Identify which cell holds the provided text, then report its (X, Y) central coordinate. 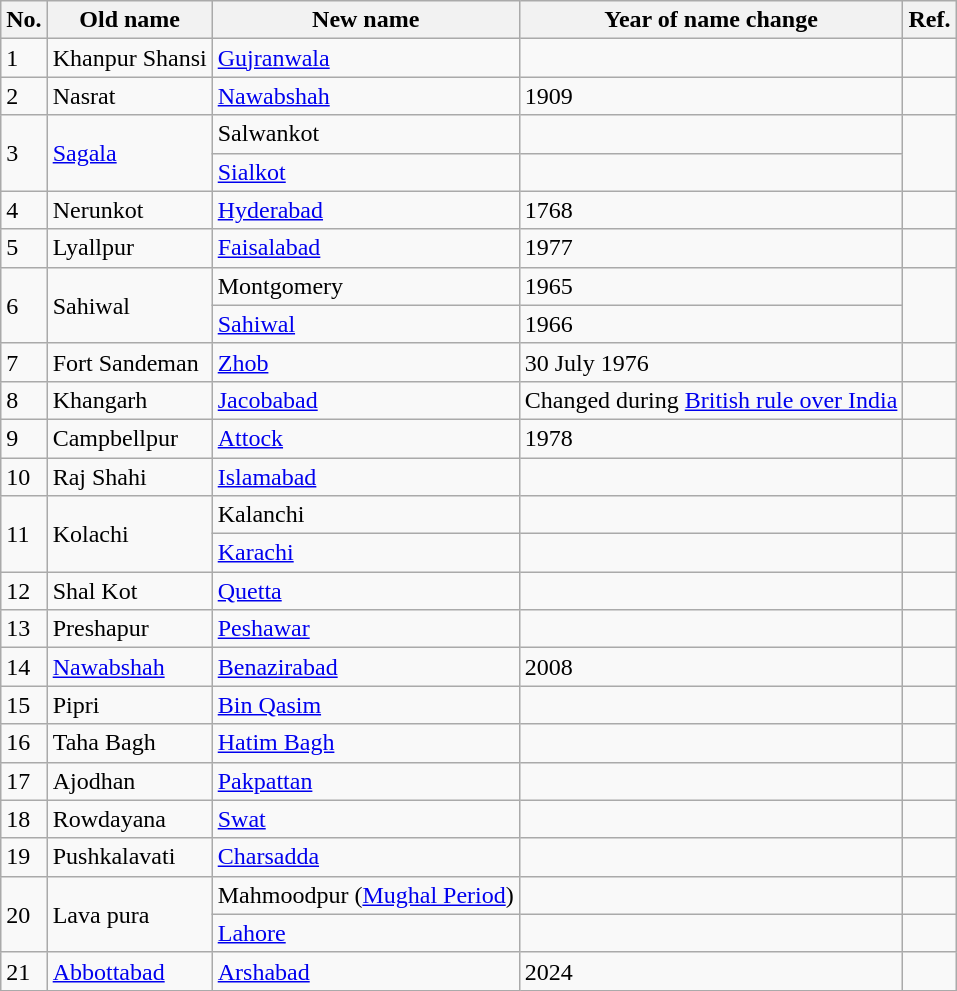
Zhob (366, 362)
1977 (711, 248)
8 (24, 400)
Year of name change (711, 20)
Kolachi (130, 534)
7 (24, 362)
1 (24, 58)
Karachi (366, 553)
Lyallpur (130, 248)
Quetta (366, 591)
Pushkalavati (130, 857)
Nasrat (130, 96)
Hyderabad (366, 210)
Khangarh (130, 400)
9 (24, 438)
Jacobabad (366, 400)
Bin Qasim (366, 705)
Montgomery (366, 286)
Pakpattan (366, 781)
Kalanchi (366, 515)
Raj Shahi (130, 477)
2008 (711, 667)
11 (24, 534)
Taha Bagh (130, 743)
Charsadda (366, 857)
1768 (711, 210)
Arshabad (366, 971)
1978 (711, 438)
Pipri (130, 705)
Sagala (130, 153)
Attock (366, 438)
Sialkot (366, 172)
12 (24, 591)
Ref. (930, 20)
Lahore (366, 933)
No. (24, 20)
14 (24, 667)
5 (24, 248)
Salwankot (366, 134)
1965 (711, 286)
2024 (711, 971)
Peshawar (366, 629)
30 July 1976 (711, 362)
Lava pura (130, 914)
20 (24, 914)
Preshapur (130, 629)
19 (24, 857)
1966 (711, 324)
Khanpur Shansi (130, 58)
13 (24, 629)
Hatim Bagh (366, 743)
Mahmoodpur (Mughal Period) (366, 895)
17 (24, 781)
Benazirabad (366, 667)
21 (24, 971)
Abbottabad (130, 971)
15 (24, 705)
Faisalabad (366, 248)
4 (24, 210)
New name (366, 20)
Fort Sandeman (130, 362)
Nerunkot (130, 210)
Changed during British rule over India (711, 400)
Old name (130, 20)
3 (24, 153)
Swat (366, 819)
1909 (711, 96)
Ajodhan (130, 781)
Islamabad (366, 477)
10 (24, 477)
Shal Kot (130, 591)
6 (24, 305)
2 (24, 96)
Rowdayana (130, 819)
16 (24, 743)
18 (24, 819)
Gujranwala (366, 58)
Campbellpur (130, 438)
